Search for the cell housing the specified text and yield its [x, y] center coordinate. 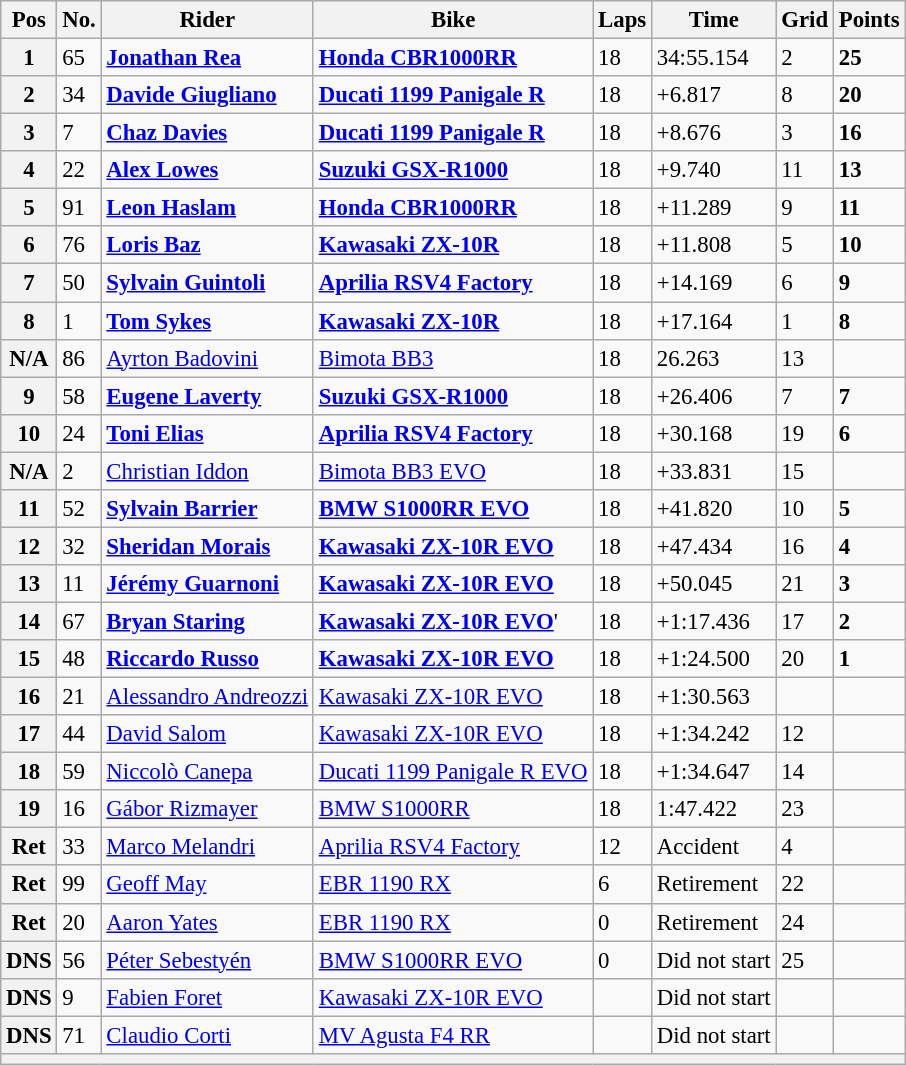
Laps [622, 20]
Bimota BB3 EVO [452, 471]
Tom Sykes [207, 321]
Riccardo Russo [207, 659]
48 [79, 659]
Leon Haslam [207, 208]
Accident [713, 847]
71 [79, 1035]
Jérémy Guarnoni [207, 584]
+30.168 [713, 433]
34:55.154 [713, 58]
Alex Lowes [207, 170]
+1:17.436 [713, 621]
Sylvain Barrier [207, 509]
+14.169 [713, 283]
Davide Giugliano [207, 95]
86 [79, 358]
Marco Melandri [207, 847]
+41.820 [713, 509]
Geoff May [207, 885]
Bimota BB3 [452, 358]
Christian Iddon [207, 471]
+1:34.242 [713, 734]
+1:24.500 [713, 659]
Sylvain Guintoli [207, 283]
Ducati 1199 Panigale R EVO [452, 772]
BMW S1000RR [452, 809]
67 [79, 621]
44 [79, 734]
52 [79, 509]
Loris Baz [207, 245]
+1:34.647 [713, 772]
Pos [29, 20]
Sheridan Morais [207, 546]
Rider [207, 20]
+33.831 [713, 471]
Jonathan Rea [207, 58]
Aaron Yates [207, 922]
23 [804, 809]
Eugene Laverty [207, 396]
Alessandro Andreozzi [207, 697]
+17.164 [713, 321]
Time [713, 20]
Bike [452, 20]
Niccolò Canepa [207, 772]
+26.406 [713, 396]
33 [79, 847]
Bryan Staring [207, 621]
99 [79, 885]
76 [79, 245]
+11.808 [713, 245]
Grid [804, 20]
1:47.422 [713, 809]
Points [868, 20]
MV Agusta F4 RR [452, 1035]
Chaz Davies [207, 133]
+6.817 [713, 95]
+11.289 [713, 208]
David Salom [207, 734]
Gábor Rizmayer [207, 809]
+8.676 [713, 133]
Fabien Foret [207, 997]
Ayrton Badovini [207, 358]
+50.045 [713, 584]
Péter Sebestyén [207, 960]
+47.434 [713, 546]
58 [79, 396]
91 [79, 208]
+1:30.563 [713, 697]
Claudio Corti [207, 1035]
+9.740 [713, 170]
65 [79, 58]
32 [79, 546]
Kawasaki ZX-10R EVO' [452, 621]
No. [79, 20]
34 [79, 95]
26.263 [713, 358]
59 [79, 772]
56 [79, 960]
Toni Elias [207, 433]
50 [79, 283]
